Return the (X, Y) coordinate for the center point of the cell that contains the specified text.  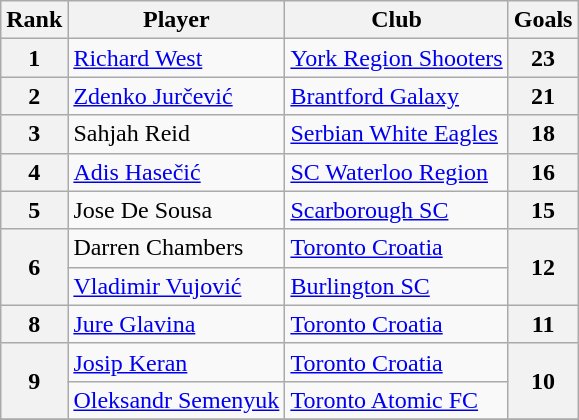
Jure Glavina (176, 324)
15 (543, 210)
Burlington SC (396, 286)
Sahjah Reid (176, 134)
Vladimir Vujović (176, 286)
Player (176, 20)
Brantford Galaxy (396, 96)
6 (34, 267)
Toronto Atomic FC (396, 400)
Club (396, 20)
23 (543, 58)
Josip Keran (176, 362)
4 (34, 172)
Goals (543, 20)
2 (34, 96)
21 (543, 96)
1 (34, 58)
Zdenko Jurčević (176, 96)
12 (543, 267)
Jose De Sousa (176, 210)
SC Waterloo Region (396, 172)
11 (543, 324)
3 (34, 134)
18 (543, 134)
Serbian White Eagles (396, 134)
16 (543, 172)
8 (34, 324)
Adis Hasečić (176, 172)
9 (34, 381)
York Region Shooters (396, 58)
Rank (34, 20)
Oleksandr Semenyuk (176, 400)
5 (34, 210)
10 (543, 381)
Darren Chambers (176, 248)
Richard West (176, 58)
Scarborough SC (396, 210)
